Locate the cell with the specified text and output its (x, y) center coordinate. 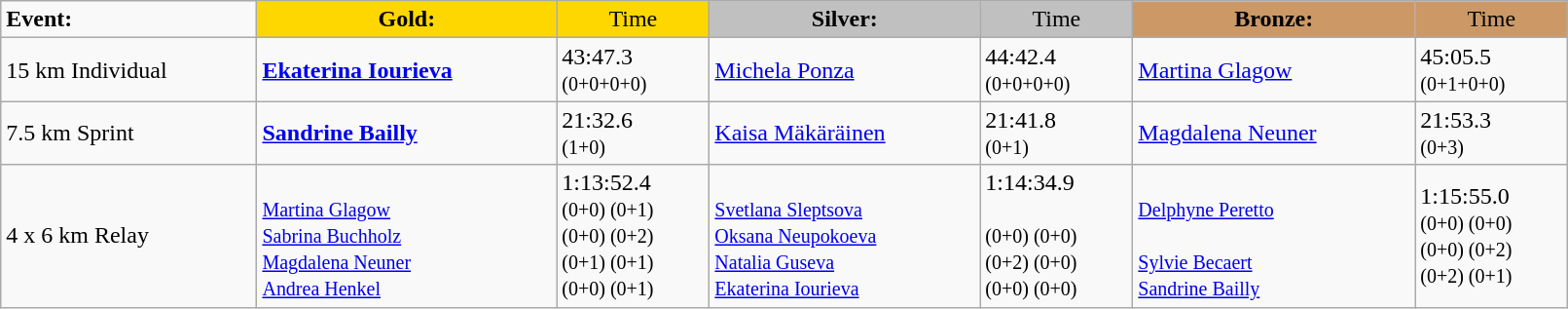
Michela Ponza (845, 70)
Bronze: (1274, 19)
1:14:34.9(0+0) (0+0)(0+2) (0+0)(0+0) (0+0) (1057, 236)
43:47.3(0+0+0+0) (633, 70)
Delphyne PerettoSylvie BecaertSandrine Bailly (1274, 236)
4 x 6 km Relay (128, 236)
Ekaterina Iourieva (407, 70)
21:32.6(1+0) (633, 133)
1:15:55.0(0+0) (0+0)(0+0) (0+2)(0+2) (0+1) (1491, 236)
1:13:52.4(0+0) (0+1)(0+0) (0+2)(0+1) (0+1)(0+0) (0+1) (633, 236)
Svetlana SleptsovaOksana NeupokoevaNatalia GusevaEkaterina Iourieva (845, 236)
21:53.3(0+3) (1491, 133)
Silver: (845, 19)
Martina GlagowSabrina BuchholzMagdalena NeunerAndrea Henkel (407, 236)
45:05.5(0+1+0+0) (1491, 70)
21:41.8(0+1) (1057, 133)
44:42.4(0+0+0+0) (1057, 70)
Martina Glagow (1274, 70)
15 km Individual (128, 70)
Kaisa Mäkäräinen (845, 133)
7.5 km Sprint (128, 133)
Event: (128, 19)
Sandrine Bailly (407, 133)
Magdalena Neuner (1274, 133)
Gold: (407, 19)
